Detect which cell encompasses the target text, then output its [X, Y] center coordinate. 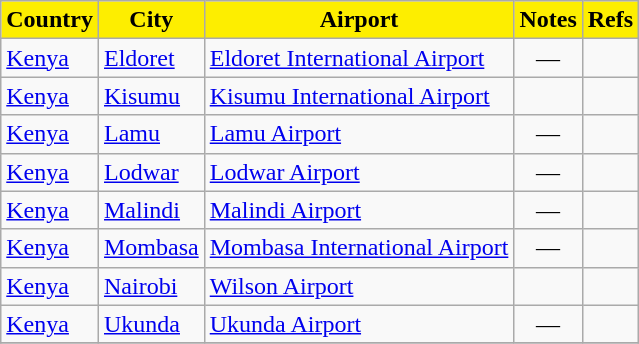
Mombasa International Airport [359, 248]
Kisumu International Airport [359, 96]
Mombasa [151, 248]
Ukunda Airport [359, 324]
Wilson Airport [359, 286]
Lamu [151, 134]
Kisumu [151, 96]
Eldoret International Airport [359, 58]
Notes [548, 20]
Nairobi [151, 286]
City [151, 20]
Lamu Airport [359, 134]
Refs [610, 20]
Airport [359, 20]
Ukunda [151, 324]
Malindi [151, 210]
Country [50, 20]
Lodwar [151, 172]
Malindi Airport [359, 210]
Lodwar Airport [359, 172]
Eldoret [151, 58]
